Scan for the cell matching the given text and deliver its (x, y) coordinate at center. 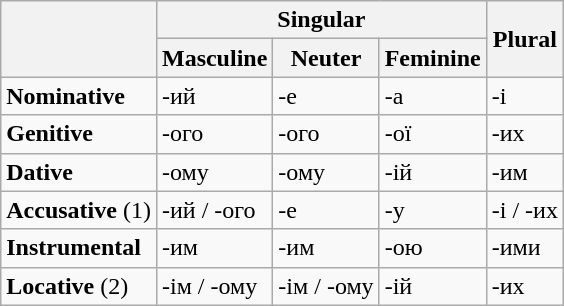
-ою (432, 248)
Singular (321, 20)
Neuter (326, 58)
Plural (524, 39)
-ий / -ого (214, 210)
-ої (432, 134)
Instrumental (79, 248)
-ими (524, 248)
Locative (2) (79, 286)
-а (432, 96)
Masculine (214, 58)
Nominative (79, 96)
Dative (79, 172)
-і / -их (524, 210)
Accusative (1) (79, 210)
Genitive (79, 134)
-ий (214, 96)
Feminine (432, 58)
-і (524, 96)
-у (432, 210)
